Capture the cell that displays the provided text and extract its [x, y] central coordinate. 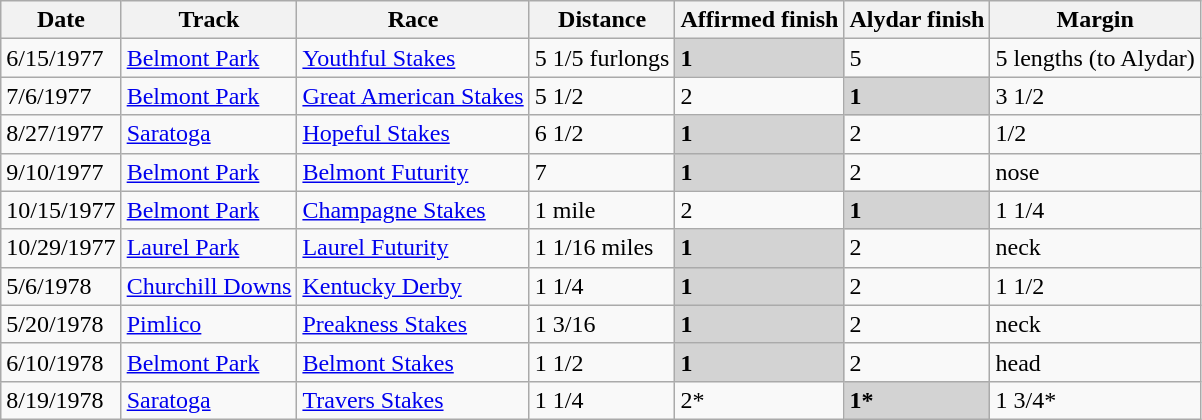
5/20/1978 [61, 324]
5 1/2 [602, 96]
Race [413, 20]
5/6/1978 [61, 286]
Affirmed finish [760, 20]
Laurel Park [209, 248]
8/19/1978 [61, 400]
1 mile [602, 210]
1 1/16 miles [602, 248]
Margin [1095, 20]
7 [602, 172]
Churchill Downs [209, 286]
1/2 [1095, 134]
Belmont Stakes [413, 362]
Pimlico [209, 324]
5 1/5 furlongs [602, 58]
1* [917, 400]
9/10/1977 [61, 172]
5 lengths (to Alydar) [1095, 58]
10/29/1977 [61, 248]
7/6/1977 [61, 96]
1 3/16 [602, 324]
3 1/2 [1095, 96]
Track [209, 20]
1 3/4* [1095, 400]
6 1/2 [602, 134]
2* [760, 400]
5 [917, 58]
Champagne Stakes [413, 210]
Preakness Stakes [413, 324]
Date [61, 20]
10/15/1977 [61, 210]
nose [1095, 172]
Great American Stakes [413, 96]
6/15/1977 [61, 58]
8/27/1977 [61, 134]
6/10/1978 [61, 362]
Belmont Futurity [413, 172]
Laurel Futurity [413, 248]
head [1095, 362]
Youthful Stakes [413, 58]
Travers Stakes [413, 400]
Distance [602, 20]
Alydar finish [917, 20]
Hopeful Stakes [413, 134]
Kentucky Derby [413, 286]
